Determine the [X, Y] coordinate at the center of the cell enclosing the given text.  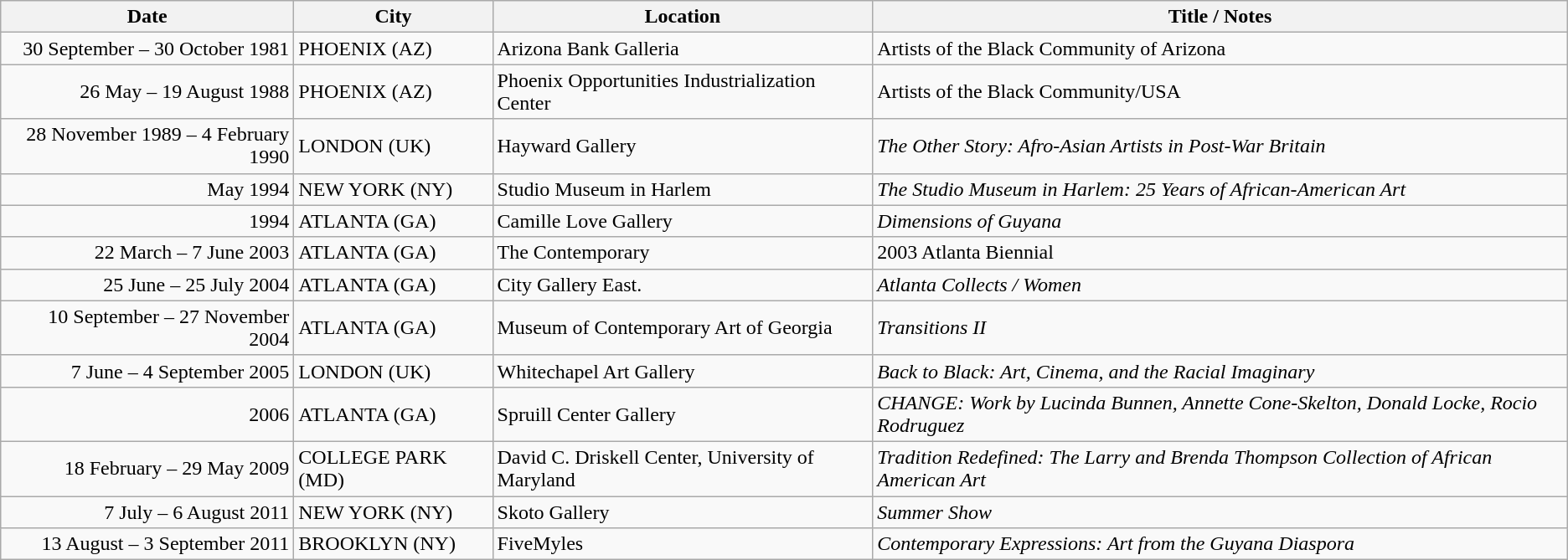
Transitions II [1220, 328]
Spruill Center Gallery [683, 414]
Arizona Bank Galleria [683, 49]
25 June – 25 July 2004 [147, 285]
FiveMyles [683, 544]
1994 [147, 221]
COLLEGE PARK (MD) [394, 469]
26 May – 19 August 1988 [147, 92]
Skoto Gallery [683, 511]
Atlanta Collects / Women [1220, 285]
Contemporary Expressions: Art from the Guyana Diaspora [1220, 544]
BROOKLYN (NY) [394, 544]
22 March – 7 June 2003 [147, 253]
Artists of the Black Community of Arizona [1220, 49]
May 1994 [147, 189]
2003 Atlanta Biennial [1220, 253]
7 June – 4 September 2005 [147, 371]
CHANGE: Work by Lucinda Bunnen, Annette Cone-Skelton, Donald Locke, Rocio Rodruguez [1220, 414]
The Studio Museum in Harlem: 25 Years of African-American Art [1220, 189]
Phoenix Opportunities Industrialization Center [683, 92]
Studio Museum in Harlem [683, 189]
Museum of Contemporary Art of Georgia [683, 328]
2006 [147, 414]
28 November 1989 – 4 February 1990 [147, 146]
The Other Story: Afro-Asian Artists in Post-War Britain [1220, 146]
30 September – 30 October 1981 [147, 49]
City [394, 17]
10 September – 27 November 2004 [147, 328]
Hayward Gallery [683, 146]
18 February – 29 May 2009 [147, 469]
Summer Show [1220, 511]
Dimensions of Guyana [1220, 221]
Location [683, 17]
Tradition Redefined: The Larry and Brenda Thompson Collection of African American Art [1220, 469]
City Gallery East. [683, 285]
Whitechapel Art Gallery [683, 371]
Camille Love Gallery [683, 221]
Back to Black: Art, Cinema, and the Racial Imaginary [1220, 371]
The Contemporary [683, 253]
Date [147, 17]
Title / Notes [1220, 17]
David C. Driskell Center, University of Maryland [683, 469]
7 July – 6 August 2011 [147, 511]
13 August – 3 September 2011 [147, 544]
Artists of the Black Community/USA [1220, 92]
